Determine the (X, Y) coordinate at the center of the cell enclosing the given text.  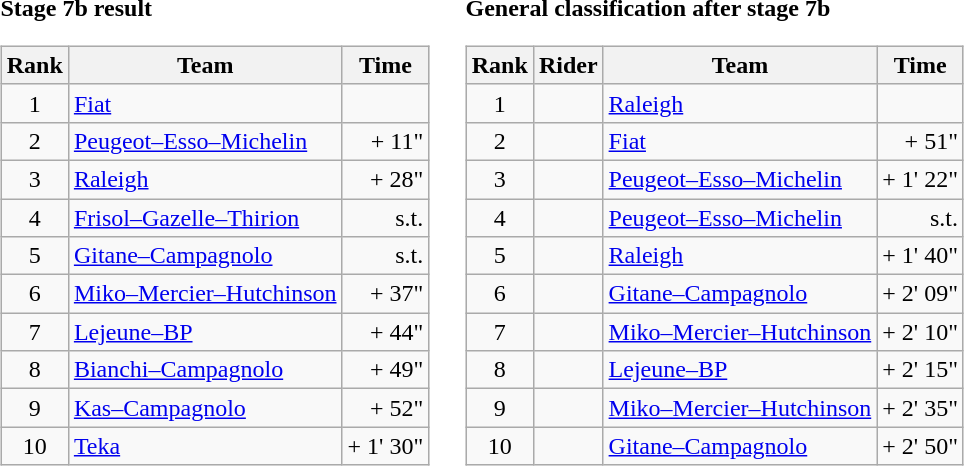
+ 51" (920, 141)
+ 1' 22" (920, 179)
Frisol–Gazelle–Thirion (205, 217)
+ 2' 15" (920, 370)
Teka (205, 446)
+ 1' 30" (386, 446)
+ 2' 50" (920, 446)
+ 2' 35" (920, 408)
+ 2' 10" (920, 332)
+ 11" (386, 141)
+ 1' 40" (920, 256)
Bianchi–Campagnolo (205, 370)
+ 37" (386, 294)
+ 2' 09" (920, 294)
+ 52" (386, 408)
+ 28" (386, 179)
+ 49" (386, 370)
Rider (568, 65)
+ 44" (386, 332)
Kas–Campagnolo (205, 408)
